Output the [X, Y] coordinate of the center of the cell containing the given text.  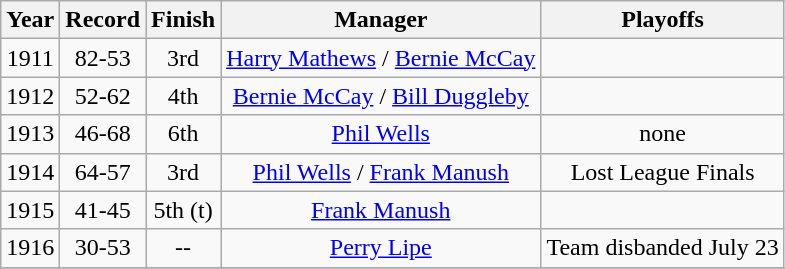
Phil Wells / Frank Manush [381, 172]
4th [184, 96]
Harry Mathews / Bernie McCay [381, 58]
5th (t) [184, 210]
Perry Lipe [381, 248]
Record [103, 20]
Manager [381, 20]
41-45 [103, 210]
6th [184, 134]
Bernie McCay / Bill Duggleby [381, 96]
Team disbanded July 23 [662, 248]
46-68 [103, 134]
82-53 [103, 58]
1913 [30, 134]
52-62 [103, 96]
Playoffs [662, 20]
1911 [30, 58]
-- [184, 248]
1914 [30, 172]
Lost League Finals [662, 172]
1912 [30, 96]
1916 [30, 248]
Finish [184, 20]
Frank Manush [381, 210]
Year [30, 20]
30-53 [103, 248]
1915 [30, 210]
none [662, 134]
Phil Wells [381, 134]
64-57 [103, 172]
